Determine the [x, y] coordinate at the center of the cell enclosing the given text.  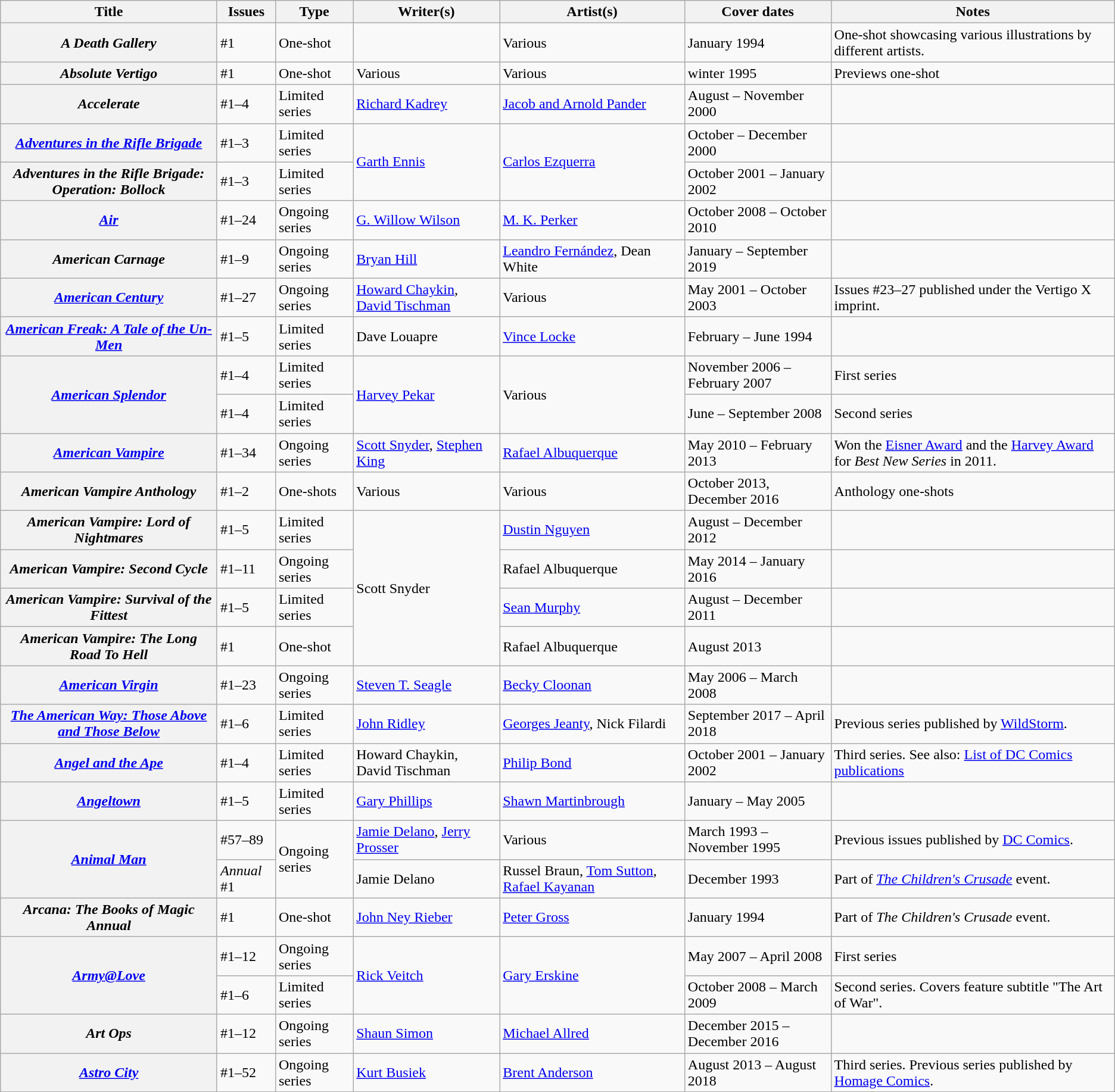
Steven T. Seagle [426, 685]
Previews one-shot [973, 73]
October – December 2000 [758, 143]
Art Ops [109, 1034]
American Freak: A Tale of the Un-Men [109, 336]
Leandro Fernández, Dean White [592, 258]
Annual #1 [246, 879]
Gary Phillips [426, 801]
Title [109, 12]
August – December 2011 [758, 607]
Army@Love [109, 975]
Brent Anderson [592, 1072]
Gary Erskine [592, 975]
John Ridley [426, 724]
Notes [973, 12]
Air [109, 220]
American Vampire: The Long Road To Hell [109, 647]
#1–24 [246, 220]
American Vampire Anthology [109, 492]
Third series. Previous series published by Homage Comics. [973, 1072]
May 2001 – October 2003 [758, 298]
American Splendor [109, 394]
May 2010 – February 2013 [758, 453]
January – September 2019 [758, 258]
One-shot showcasing various illustrations by different artists. [973, 43]
Vince Locke [592, 336]
August – November 2000 [758, 104]
Anthology one-shots [973, 492]
Writer(s) [426, 12]
Carlos Ezquerra [592, 162]
American Virgin [109, 685]
One-shots [314, 492]
Absolute Vertigo [109, 73]
Harvey Pekar [426, 394]
American Vampire: Second Cycle [109, 569]
Type [314, 12]
Georges Jeanty, Nick Filardi [592, 724]
Astro City [109, 1072]
May 2007 – April 2008 [758, 956]
Adventures in the Rifle Brigade: Operation: Bollock [109, 181]
G. Willow Wilson [426, 220]
Philip Bond [592, 762]
Dustin Nguyen [592, 530]
Previous issues published by DC Comics. [973, 840]
Richard Kadrey [426, 104]
September 2017 – April 2018 [758, 724]
Garth Ennis [426, 162]
Michael Allred [592, 1034]
Issues #23–27 published under the Vertigo X imprint. [973, 298]
Scott Snyder [426, 588]
January – May 2005 [758, 801]
Previous series published by WildStorm. [973, 724]
#1–11 [246, 569]
Angeltown [109, 801]
Cover dates [758, 12]
Scott Snyder, Stephen King [426, 453]
May 2006 – March 2008 [758, 685]
Issues [246, 12]
August 2013 [758, 647]
Accelerate [109, 104]
Second series. Covers feature subtitle "The Art of War". [973, 994]
June – September 2008 [758, 413]
Animal Man [109, 859]
The American Way: Those Above and Those Below [109, 724]
March 1993 – November 1995 [758, 840]
November 2006 – February 2007 [758, 375]
#1–34 [246, 453]
Kurt Busiek [426, 1072]
#1–23 [246, 685]
Jamie Delano, Jerry Prosser [426, 840]
Peter Gross [592, 917]
Shaun Simon [426, 1034]
December 2015 – December 2016 [758, 1034]
Adventures in the Rifle Brigade [109, 143]
#1–52 [246, 1072]
Won the Eisner Award and the Harvey Award for Best New Series in 2011. [973, 453]
Jacob and Arnold Pander [592, 104]
Artist(s) [592, 12]
John Ney Rieber [426, 917]
#1–9 [246, 258]
October 2008 – October 2010 [758, 220]
February – June 1994 [758, 336]
American Century [109, 298]
Angel and the Ape [109, 762]
American Vampire: Survival of the Fittest [109, 607]
Second series [973, 413]
Jamie Delano [426, 879]
December 1993 [758, 879]
M. K. Perker [592, 220]
Russel Braun, Tom Sutton, Rafael Kayanan [592, 879]
Shawn Martinbrough [592, 801]
Becky Cloonan [592, 685]
American Vampire [109, 453]
winter 1995 [758, 73]
Sean Murphy [592, 607]
Bryan Hill [426, 258]
#1–2 [246, 492]
Rick Veitch [426, 975]
#1–27 [246, 298]
A Death Gallery [109, 43]
Arcana: The Books of Magic Annual [109, 917]
May 2014 – January 2016 [758, 569]
Dave Louapre [426, 336]
American Carnage [109, 258]
Third series. See also: List of DC Comics publications [973, 762]
#57–89 [246, 840]
October 2013, December 2016 [758, 492]
American Vampire: Lord of Nightmares [109, 530]
August 2013 – August 2018 [758, 1072]
October 2008 – March 2009 [758, 994]
August – December 2012 [758, 530]
